Search for the cell housing the specified text and yield its [X, Y] center coordinate. 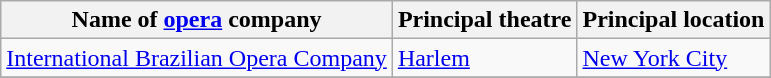
Principal theatre [484, 20]
Principal location [674, 20]
International Brazilian Opera Company [197, 58]
New York City [674, 58]
Name of opera company [197, 20]
Harlem [484, 58]
